Find where the given text appears and provide that cell's center as [x, y] coordinate. 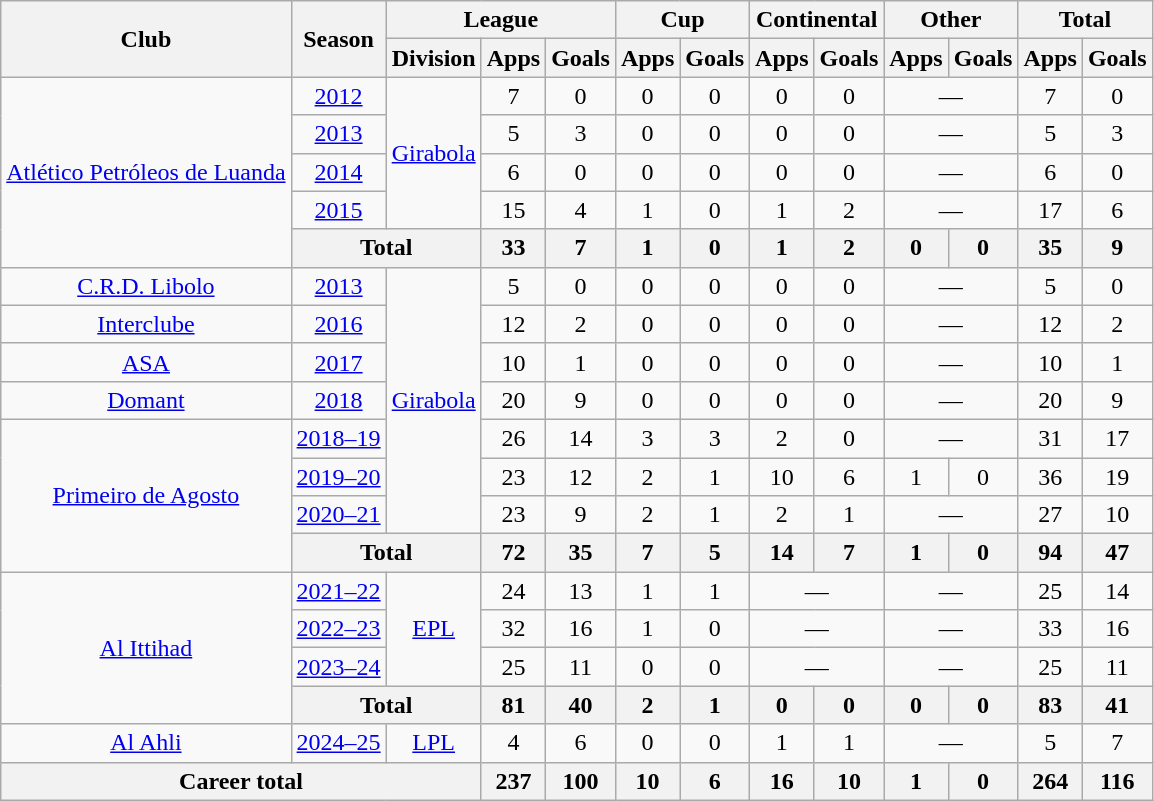
Primeiro de Agosto [146, 495]
19 [1117, 477]
2018 [338, 400]
13 [581, 591]
72 [513, 553]
Al Ittihad [146, 648]
Atlético Petróleos de Luanda [146, 172]
116 [1117, 781]
Career total [241, 781]
Division [434, 58]
100 [581, 781]
36 [1050, 477]
32 [513, 629]
15 [513, 210]
40 [581, 705]
2014 [338, 172]
94 [1050, 553]
2022–23 [338, 629]
237 [513, 781]
2023–24 [338, 667]
Club [146, 39]
C.R.D. Libolo [146, 286]
2018–19 [338, 438]
League [500, 20]
Domant [146, 400]
Season [338, 39]
2024–25 [338, 743]
Al Ahli [146, 743]
41 [1117, 705]
81 [513, 705]
83 [1050, 705]
2016 [338, 324]
Other [951, 20]
24 [513, 591]
27 [1050, 515]
26 [513, 438]
Cup [682, 20]
2021–22 [338, 591]
Interclube [146, 324]
2015 [338, 210]
LPL [434, 743]
Continental [817, 20]
31 [1050, 438]
EPL [434, 629]
2012 [338, 96]
2017 [338, 362]
264 [1050, 781]
47 [1117, 553]
2020–21 [338, 515]
2019–20 [338, 477]
ASA [146, 362]
